Return (X, Y) of the center of cell containing provided text 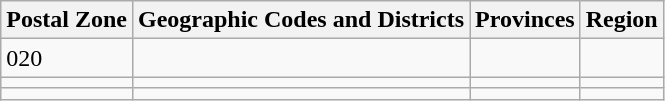
Geographic Codes and Districts (300, 20)
Provinces (526, 20)
Postal Zone (67, 20)
Region (622, 20)
020 (67, 58)
